Find where the given text appears and provide that cell's center as [X, Y] coordinate. 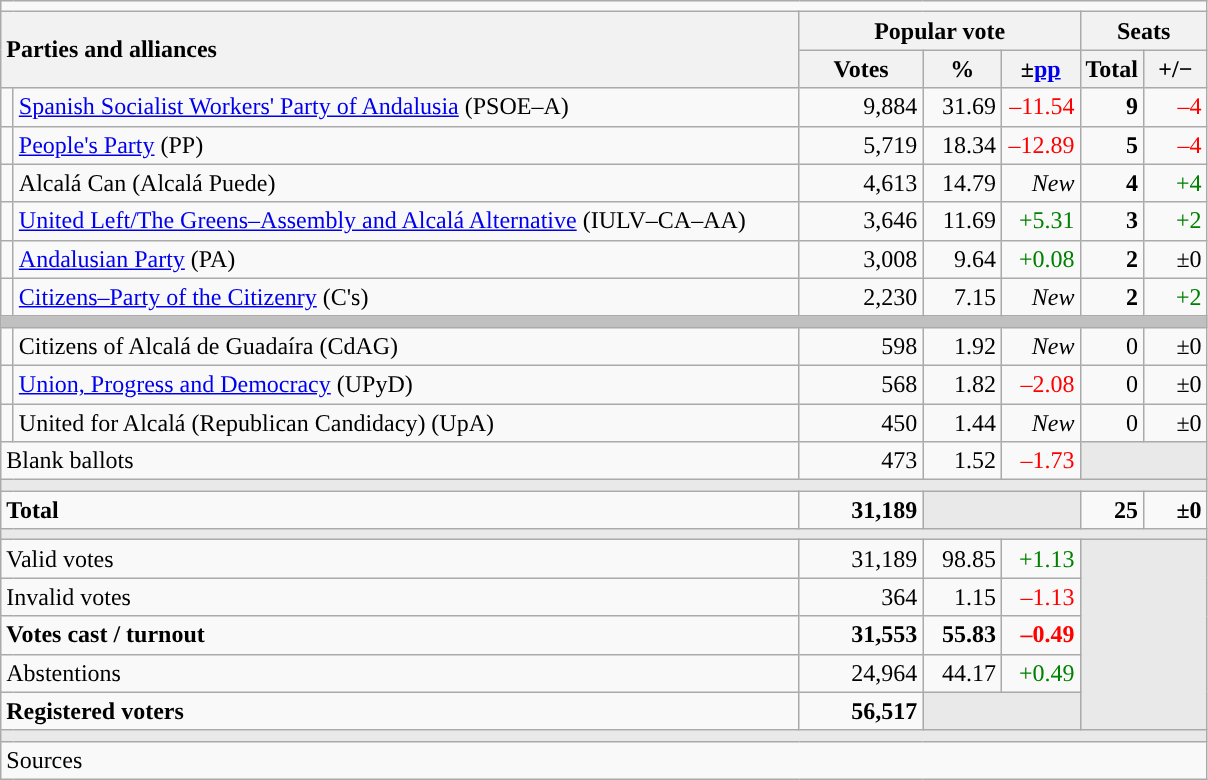
4,613 [861, 183]
United Left/The Greens–Assembly and Alcalá Alternative (IULV–CA–AA) [406, 221]
598 [861, 346]
Parties and alliances [400, 50]
±pp [1040, 69]
31,553 [861, 635]
Votes [861, 69]
+5.31 [1040, 221]
5 [1112, 145]
450 [861, 423]
+1.13 [1040, 559]
Popular vote [940, 31]
–1.13 [1040, 597]
+0.08 [1040, 259]
Andalusian Party (PA) [406, 259]
Votes cast / turnout [400, 635]
18.34 [962, 145]
Sources [604, 760]
56,517 [861, 711]
24,964 [861, 673]
Blank ballots [400, 461]
–0.49 [1040, 635]
568 [861, 384]
–11.54 [1040, 107]
1.82 [962, 384]
3,646 [861, 221]
Citizens–Party of the Citizenry (C's) [406, 297]
Valid votes [400, 559]
9 [1112, 107]
Citizens of Alcalá de Guadaíra (CdAG) [406, 346]
9,884 [861, 107]
Invalid votes [400, 597]
364 [861, 597]
United for Alcalá (Republican Candidacy) (UpA) [406, 423]
Alcalá Can (Alcalá Puede) [406, 183]
–2.08 [1040, 384]
+4 [1176, 183]
1.92 [962, 346]
7.15 [962, 297]
Union, Progress and Democracy (UPyD) [406, 384]
–12.89 [1040, 145]
11.69 [962, 221]
3 [1112, 221]
1.15 [962, 597]
% [962, 69]
4 [1112, 183]
5,719 [861, 145]
55.83 [962, 635]
14.79 [962, 183]
+/− [1176, 69]
2,230 [861, 297]
–1.73 [1040, 461]
+0.49 [1040, 673]
People's Party (PP) [406, 145]
9.64 [962, 259]
98.85 [962, 559]
31.69 [962, 107]
1.52 [962, 461]
44.17 [962, 673]
Spanish Socialist Workers' Party of Andalusia (PSOE–A) [406, 107]
473 [861, 461]
Abstentions [400, 673]
Registered voters [400, 711]
Seats [1144, 31]
25 [1112, 510]
3,008 [861, 259]
1.44 [962, 423]
